Search for the cell housing the specified text and yield its (x, y) center coordinate. 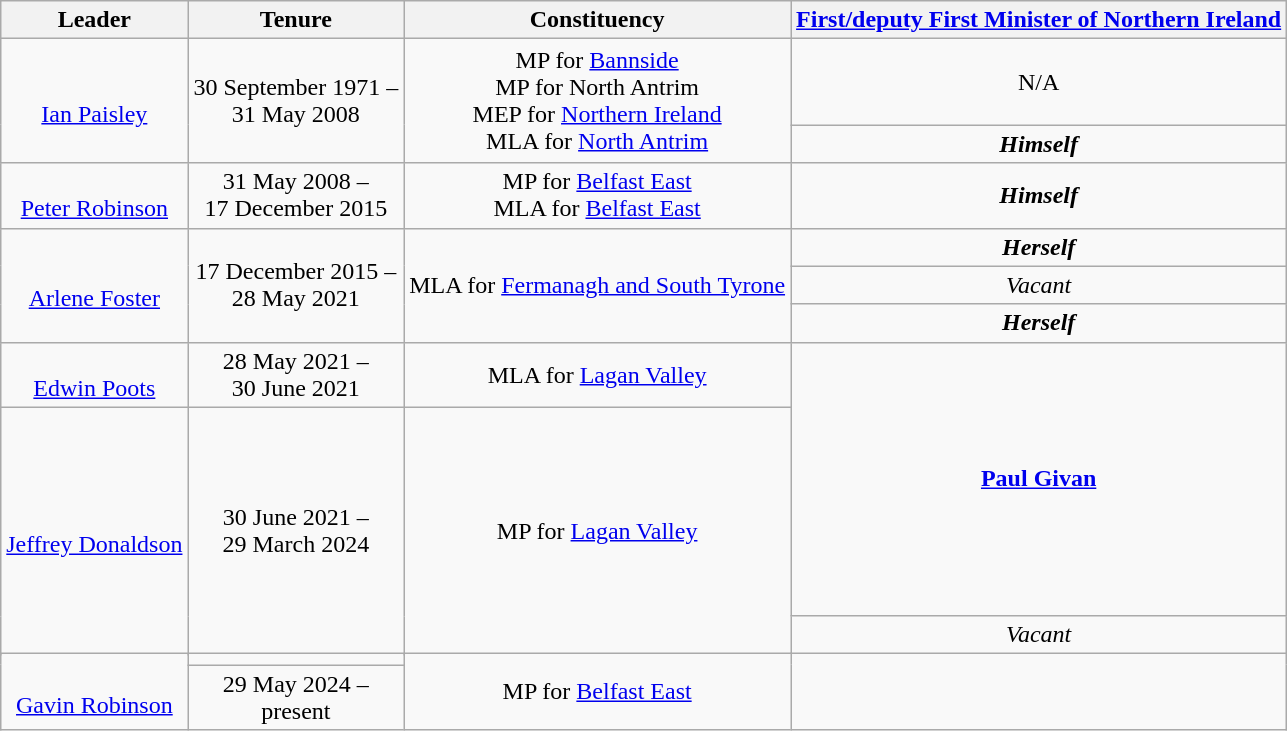
MLA for Lagan Valley (598, 374)
28 May 2021 –30 June 2021 (296, 374)
29 May 2024 –present (296, 698)
Constituency (598, 20)
First/deputy First Minister of Northern Ireland (1039, 20)
Ian Paisley (94, 101)
30 September 1971 –31 May 2008 (296, 101)
MP for Belfast East MLA for Belfast East (598, 196)
MP for Bannside MP for North Antrim MEP for Northern Ireland MLA for North Antrim (598, 101)
MP for Lagan Valley (598, 530)
Paul Givan (1039, 479)
Gavin Robinson (94, 692)
30 June 2021 –29 March 2024 (296, 530)
Edwin Poots (94, 374)
Peter Robinson (94, 196)
MLA for Fermanagh and South Tyrone (598, 285)
Jeffrey Donaldson (94, 530)
N/A (1039, 82)
17 December 2015 –28 May 2021 (296, 285)
Leader (94, 20)
Tenure (296, 20)
31 May 2008 –17 December 2015 (296, 196)
Arlene Foster (94, 285)
MP for Belfast East (598, 692)
